Provide the (x, y) coordinate of the cell's center where the given text is located.  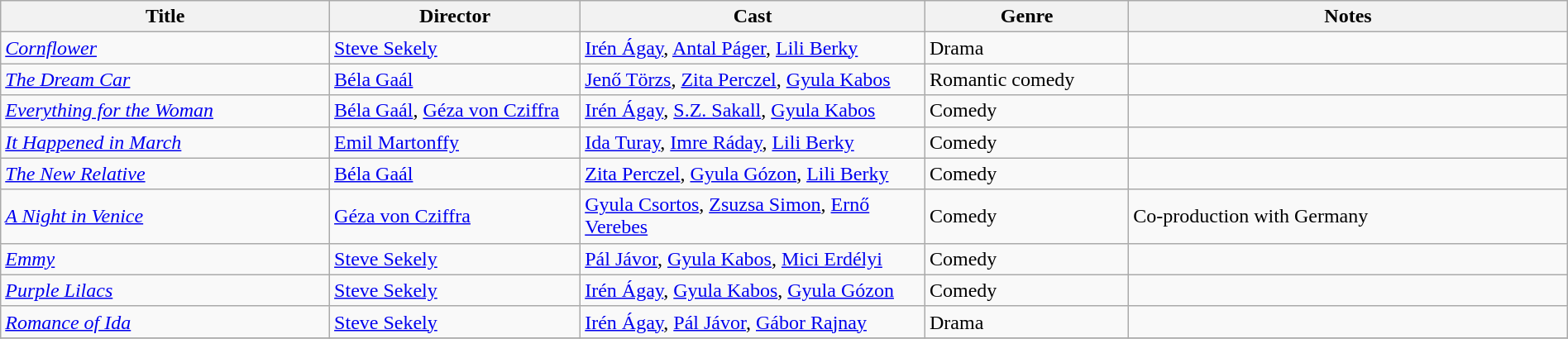
A Night in Venice (165, 217)
Béla Gaál, Géza von Cziffra (455, 111)
Ida Turay, Imre Ráday, Lili Berky (753, 142)
Gyula Csortos, Zsuzsa Simon, Ernő Verebes (753, 217)
Romance of Ida (165, 322)
Irén Ágay, Antal Páger, Lili Berky (753, 48)
Emil Martonffy (455, 142)
Everything for the Woman (165, 111)
Genre (1026, 17)
Notes (1348, 17)
Co-production with Germany (1348, 217)
Emmy (165, 259)
Pál Jávor, Gyula Kabos, Mici Erdélyi (753, 259)
Irén Ágay, Pál Jávor, Gábor Rajnay (753, 322)
Jenő Törzs, Zita Perczel, Gyula Kabos (753, 79)
Cast (753, 17)
Cornflower (165, 48)
Irén Ágay, Gyula Kabos, Gyula Gózon (753, 290)
Géza von Cziffra (455, 217)
The New Relative (165, 174)
Irén Ágay, S.Z. Sakall, Gyula Kabos (753, 111)
Zita Perczel, Gyula Gózon, Lili Berky (753, 174)
Title (165, 17)
Romantic comedy (1026, 79)
Director (455, 17)
The Dream Car (165, 79)
Purple Lilacs (165, 290)
It Happened in March (165, 142)
